Provide the [X, Y] coordinate of the cell's center where the given text is located.  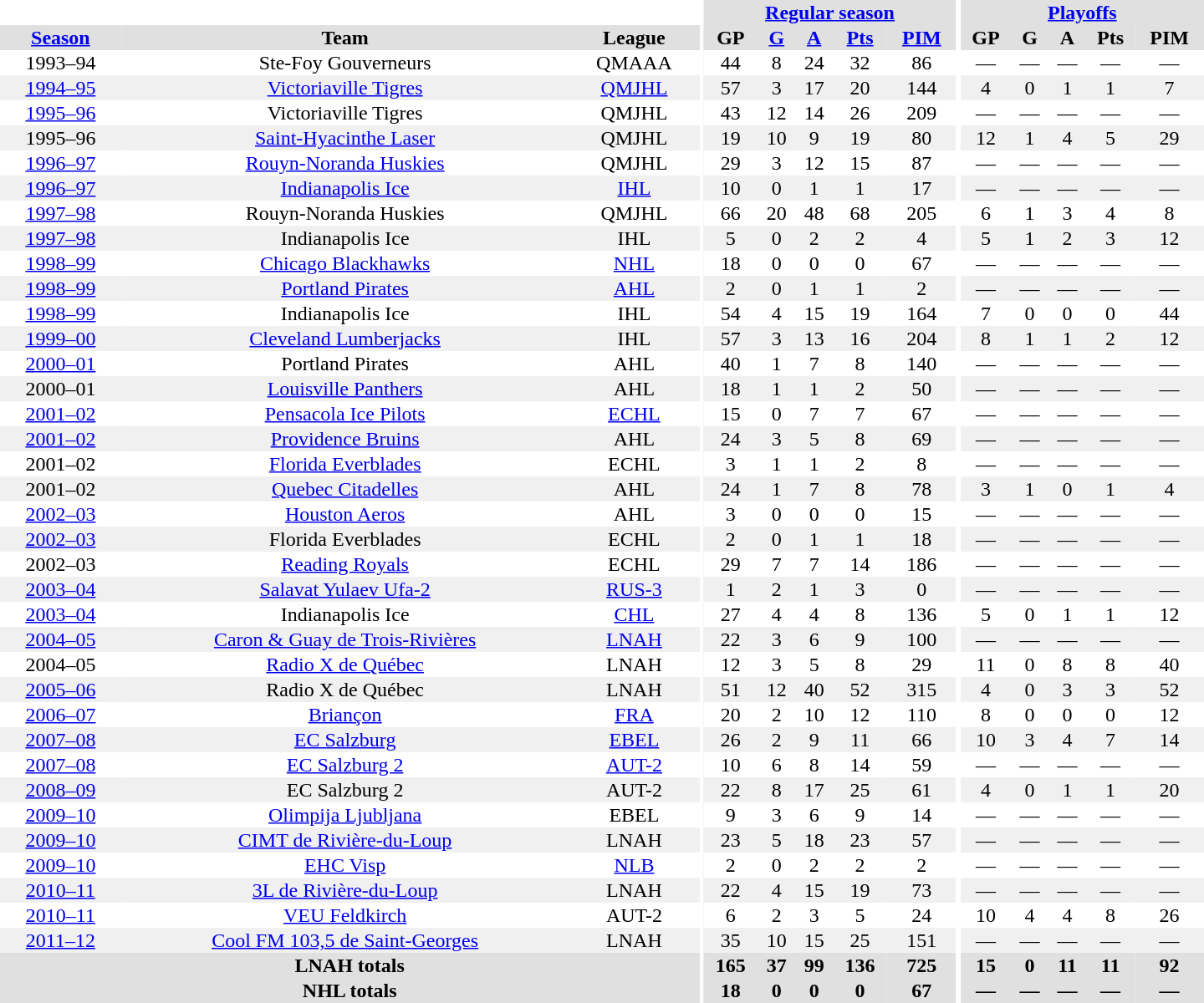
315 [921, 690]
50 [921, 389]
140 [921, 364]
68 [860, 213]
Quebec Citadelles [345, 489]
Season [60, 38]
16 [860, 339]
Olimpija Ljubljana [345, 815]
186 [921, 564]
204 [921, 339]
78 [921, 489]
151 [921, 940]
80 [921, 138]
CHL [634, 614]
Salavat Yulaev Ufa-2 [345, 589]
FRA [634, 715]
Chicago Blackhawks [345, 263]
51 [731, 690]
Cool FM 103,5 de Saint-Georges [345, 940]
99 [814, 965]
2008–09 [60, 790]
CIMT de Rivière-du-Loup [345, 840]
Cleveland Lumberjacks [345, 339]
RUS-3 [634, 589]
48 [814, 213]
LNAH totals [349, 965]
209 [921, 113]
32 [860, 63]
2011–12 [60, 940]
144 [921, 88]
NHL totals [349, 990]
725 [921, 965]
164 [921, 313]
Saint-Hyacinthe Laser [345, 138]
69 [921, 439]
Houston Aeros [345, 514]
87 [921, 163]
1993–94 [60, 63]
92 [1169, 965]
110 [921, 715]
61 [921, 790]
QMAAA [634, 63]
54 [731, 313]
35 [731, 940]
2006–07 [60, 715]
Ste-Foy Gouverneurs [345, 63]
NHL [634, 263]
165 [731, 965]
100 [921, 639]
Team [345, 38]
2005–06 [60, 690]
NLB [634, 865]
Regular season [829, 13]
43 [731, 113]
Caron & Guay de Trois-Rivières [345, 639]
Pensacola Ice Pilots [345, 414]
59 [921, 765]
League [634, 38]
13 [814, 339]
Briançon [345, 715]
3L de Rivière-du-Loup [345, 890]
27 [731, 614]
205 [921, 213]
1999–00 [60, 339]
37 [776, 965]
EC Salzburg [345, 740]
86 [921, 63]
73 [921, 890]
Louisville Panthers [345, 389]
1994–95 [60, 88]
VEU Feldkirch [345, 915]
Providence Bruins [345, 439]
Playoffs [1082, 13]
EHC Visp [345, 865]
Reading Royals [345, 564]
